Pinpoint the cell where the given text exists, returning its (x, y) midpoint coordinate. 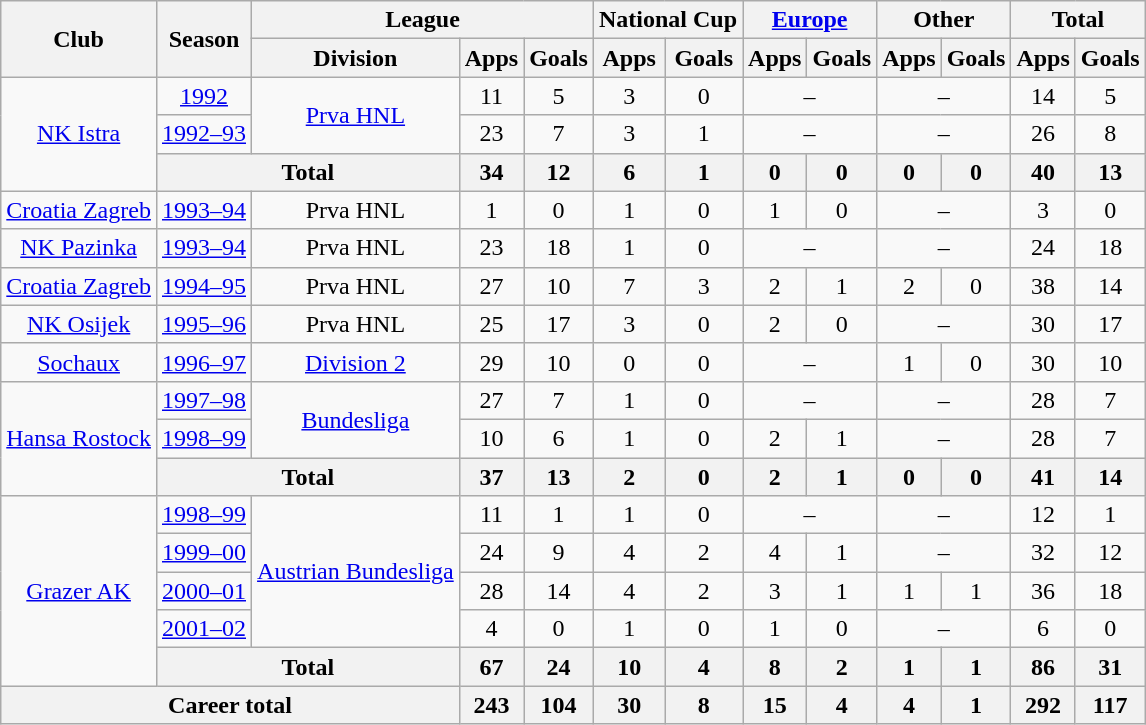
League (423, 20)
34 (491, 172)
1992–93 (204, 134)
1996–97 (204, 362)
NK Pazinka (79, 248)
32 (1043, 553)
117 (1110, 705)
41 (1043, 477)
Sochaux (79, 362)
Hansa Rostock (79, 438)
86 (1043, 667)
292 (1043, 705)
9 (559, 553)
67 (491, 667)
40 (1043, 172)
Division 2 (356, 362)
Europe (810, 20)
1994–95 (204, 286)
2000–01 (204, 591)
Club (79, 39)
Austrian Bundesliga (356, 572)
15 (775, 705)
NK Osijek (79, 324)
Bundesliga (356, 419)
Career total (230, 705)
NK Istra (79, 134)
104 (559, 705)
Season (204, 39)
31 (1110, 667)
26 (1043, 134)
2001–02 (204, 629)
1995–96 (204, 324)
Division (356, 58)
37 (491, 477)
38 (1043, 286)
36 (1043, 591)
243 (491, 705)
25 (491, 324)
Other (944, 20)
National Cup (668, 20)
29 (491, 362)
1999–00 (204, 553)
1997–98 (204, 400)
Grazer AK (79, 591)
1992 (204, 96)
